Search for the cell housing the specified text and yield its [X, Y] center coordinate. 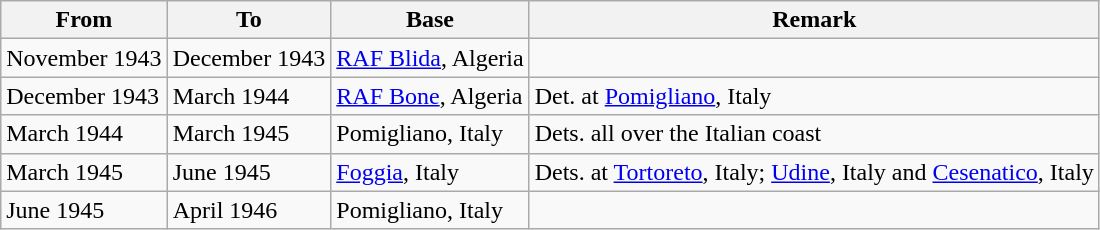
Det. at Pomigliano, Italy [814, 96]
To [249, 20]
April 1946 [249, 210]
November 1943 [84, 58]
Dets. at Tortoreto, Italy; Udine, Italy and Cesenatico, Italy [814, 172]
Remark [814, 20]
Foggia, Italy [430, 172]
RAF Bone, Algeria [430, 96]
Dets. all over the Italian coast [814, 134]
RAF Blida, Algeria [430, 58]
Base [430, 20]
From [84, 20]
